Identify which cell holds the provided text, then report its [x, y] central coordinate. 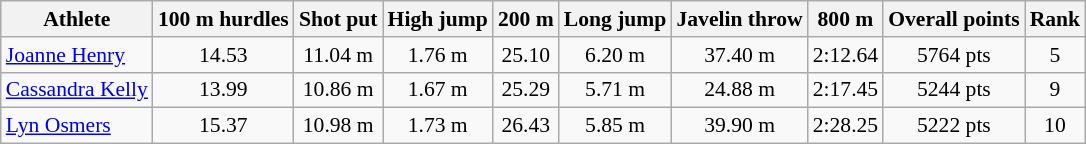
1.76 m [438, 55]
1.67 m [438, 90]
25.29 [526, 90]
10 [1056, 126]
25.10 [526, 55]
Cassandra Kelly [77, 90]
26.43 [526, 126]
37.40 m [739, 55]
100 m hurdles [224, 19]
800 m [846, 19]
5764 pts [954, 55]
Long jump [616, 19]
6.20 m [616, 55]
5222 pts [954, 126]
39.90 m [739, 126]
200 m [526, 19]
15.37 [224, 126]
5244 pts [954, 90]
2:17.45 [846, 90]
9 [1056, 90]
Lyn Osmers [77, 126]
Javelin throw [739, 19]
Athlete [77, 19]
2:28.25 [846, 126]
11.04 m [338, 55]
2:12.64 [846, 55]
10.98 m [338, 126]
5.71 m [616, 90]
24.88 m [739, 90]
High jump [438, 19]
Shot put [338, 19]
13.99 [224, 90]
14.53 [224, 55]
Overall points [954, 19]
10.86 m [338, 90]
Rank [1056, 19]
5.85 m [616, 126]
Joanne Henry [77, 55]
5 [1056, 55]
1.73 m [438, 126]
